Return (X, Y) of the center of cell containing provided text 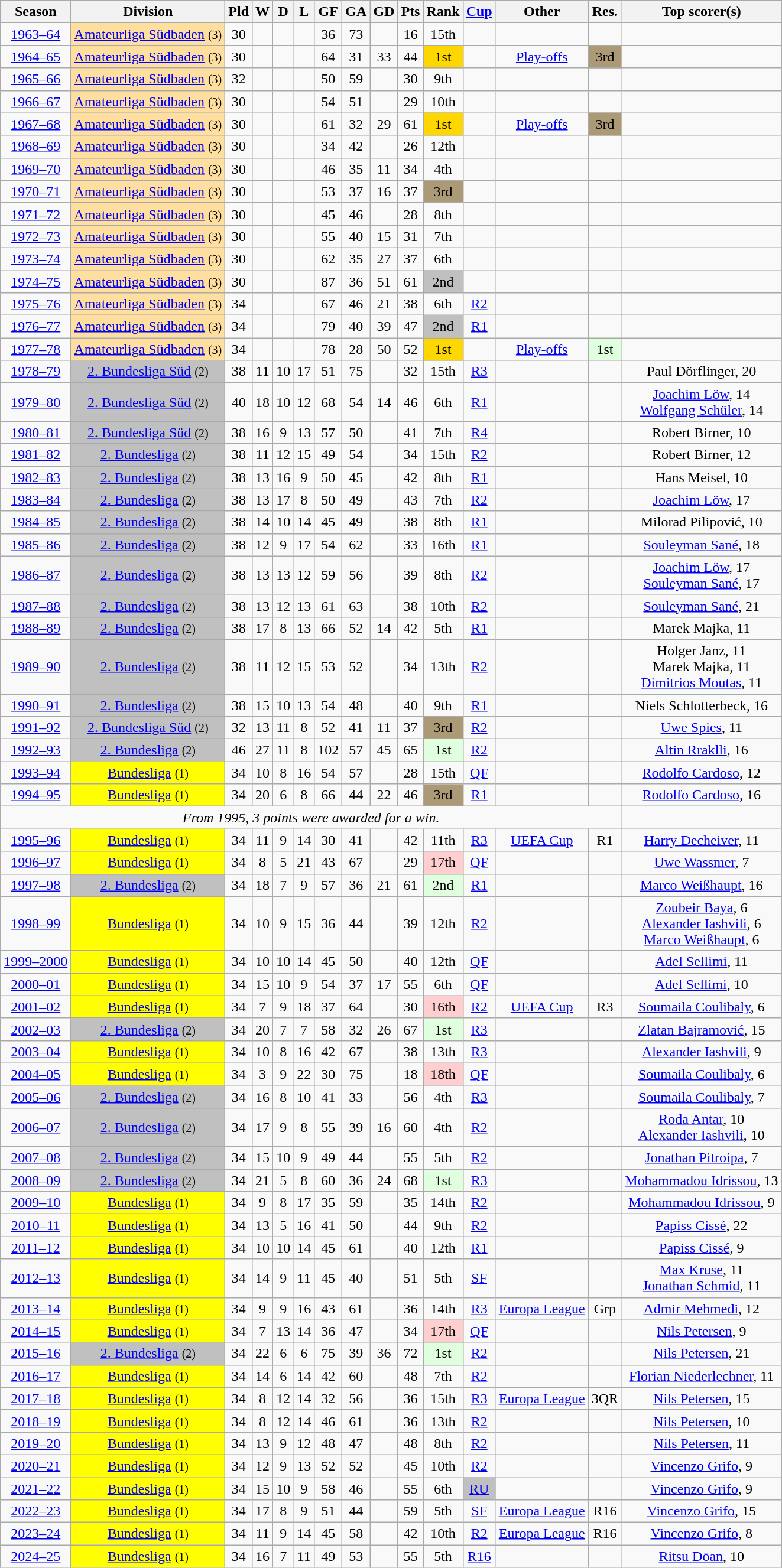
2024–25 (35, 1556)
GF (329, 12)
L (304, 12)
Season (35, 12)
1989–90 (35, 666)
Pts (410, 12)
Milorad Pilipović, 10 (702, 522)
2015–16 (35, 1354)
24 (384, 1180)
1963–64 (35, 34)
1972–73 (35, 236)
1967–68 (35, 124)
1994–95 (35, 795)
Robert Birner, 12 (702, 455)
2005–06 (35, 1097)
2019–20 (35, 1443)
Florian Niederlechner, 11 (702, 1376)
Rodolfo Cardoso, 16 (702, 795)
2006–07 (35, 1127)
2008–09 (35, 1180)
1993–94 (35, 773)
Vincenzo Grifo, 15 (702, 1511)
Soumaila Coulibaly, 7 (702, 1097)
1985–86 (35, 545)
72 (410, 1354)
From 1995, 3 points were awarded for a win. (311, 818)
1964–65 (35, 57)
1969–70 (35, 169)
Mohammadou Idrissou, 13 (702, 1180)
2011–12 (35, 1248)
1997–98 (35, 885)
Other (541, 12)
Zlatan Bajramović, 15 (702, 1029)
Nils Petersen, 15 (702, 1398)
Papiss Cissé, 22 (702, 1225)
1991–92 (35, 728)
1987–88 (35, 606)
2010–11 (35, 1225)
1974–75 (35, 282)
1979–80 (35, 402)
Niels Schlotterbeck, 16 (702, 705)
GA (356, 12)
1973–74 (35, 259)
Uwe Wassmer, 7 (702, 863)
1978–79 (35, 372)
2016–17 (35, 1376)
2020–21 (35, 1466)
Adel Sellimi, 10 (702, 984)
Harry Decheiver, 11 (702, 840)
Zoubeir Baya, 6 Alexander Iashvili, 6 Marco Weißhaupt, 6 (702, 923)
1998–99 (35, 923)
Paul Dörflinger, 20 (702, 372)
1984–85 (35, 522)
Nils Petersen, 21 (702, 1354)
79 (329, 327)
2007–08 (35, 1158)
2013–14 (35, 1309)
Pld (239, 12)
1990–91 (35, 705)
1976–77 (35, 327)
78 (329, 349)
Res. (605, 12)
Grp (605, 1309)
2009–10 (35, 1203)
Marek Majka, 11 (702, 628)
2002–03 (35, 1029)
1965–66 (35, 79)
Max Kruse, 11 Jonathan Schmid, 11 (702, 1279)
Holger Janz, 11 Marek Majka, 11 Dimitrios Moutas, 11 (702, 666)
1966–67 (35, 102)
65 (410, 750)
102 (329, 750)
Jonathan Pitroipa, 7 (702, 1158)
1970–71 (35, 191)
Cup (479, 12)
1995–96 (35, 840)
Ritsu Dōan, 10 (702, 1556)
Roda Antar, 10 Alexander Iashvili, 10 (702, 1127)
1977–78 (35, 349)
11th (443, 840)
Nils Petersen, 9 (702, 1331)
3QR (605, 1398)
Altin Rraklli, 16 (702, 750)
Souleyman Sané, 18 (702, 545)
87 (329, 282)
Nils Petersen, 10 (702, 1421)
1968–69 (35, 147)
Marco Weißhaupt, 16 (702, 885)
Joachim Löw, 14 Wolfgang Schüler, 14 (702, 402)
1996–97 (35, 863)
RU (479, 1488)
Adel Sellimi, 11 (702, 962)
73 (356, 34)
1992–93 (35, 750)
1986–87 (35, 575)
Admir Mehmedi, 12 (702, 1309)
18th (443, 1074)
Vincenzo Grifo, 8 (702, 1534)
Nils Petersen, 11 (702, 1443)
Souleyman Sané, 21 (702, 606)
1981–82 (35, 455)
1988–89 (35, 628)
2004–05 (35, 1074)
Rodolfo Cardoso, 12 (702, 773)
2001–02 (35, 1007)
2017–18 (35, 1398)
2000–01 (35, 984)
Rank (443, 12)
Hans Meisel, 10 (702, 477)
1983–84 (35, 500)
Papiss Cissé, 9 (702, 1248)
63 (356, 606)
W (262, 12)
2014–15 (35, 1331)
1980–81 (35, 432)
GD (384, 12)
3 (262, 1074)
Division (148, 12)
Joachim Löw, 17 Souleyman Sané, 17 (702, 575)
2022–23 (35, 1511)
2023–24 (35, 1534)
Robert Birner, 10 (702, 432)
2018–19 (35, 1421)
2021–22 (35, 1488)
1971–72 (35, 214)
D (284, 12)
Top scorer(s) (702, 12)
Mohammadou Idrissou, 9 (702, 1203)
R4 (479, 432)
1975–76 (35, 304)
Uwe Spies, 11 (702, 728)
2012–13 (35, 1279)
Joachim Löw, 17 (702, 500)
Alexander Iashvili, 9 (702, 1052)
1999–2000 (35, 962)
2003–04 (35, 1052)
1982–83 (35, 477)
